Detect which cell encompasses the target text, then output its (x, y) center coordinate. 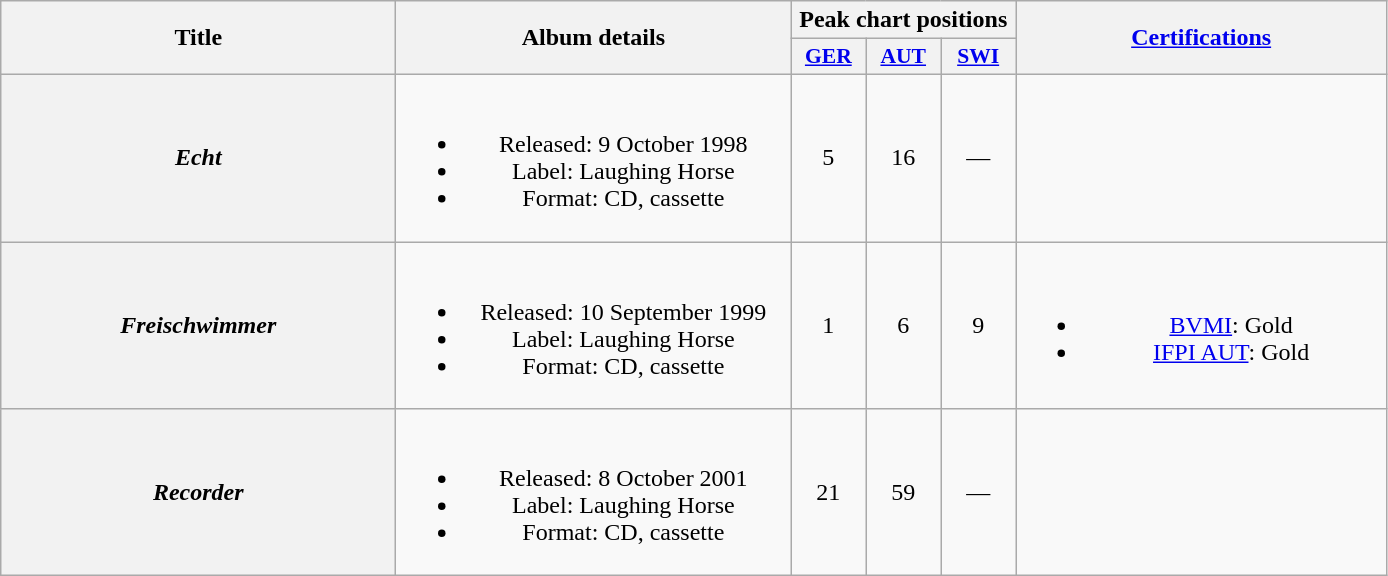
Released: 10 September 1999Label: Laughing HorseFormat: CD, cassette (594, 326)
5 (828, 158)
SWI (978, 57)
1 (828, 326)
Certifications (1202, 38)
Album details (594, 38)
21 (828, 492)
GER (828, 57)
6 (904, 326)
Peak chart positions (904, 20)
BVMI: GoldIFPI AUT: Gold (1202, 326)
Recorder (198, 492)
16 (904, 158)
Freischwimmer (198, 326)
59 (904, 492)
Released: 9 October 1998Label: Laughing HorseFormat: CD, cassette (594, 158)
Title (198, 38)
Released: 8 October 2001Label: Laughing HorseFormat: CD, cassette (594, 492)
9 (978, 326)
Echt (198, 158)
AUT (904, 57)
